Determine the (X, Y) coordinate at the center of the cell enclosing the given text.  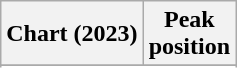
Peakposition (189, 34)
Chart (2023) (72, 34)
